Detect which cell encompasses the target text, then output its (x, y) center coordinate. 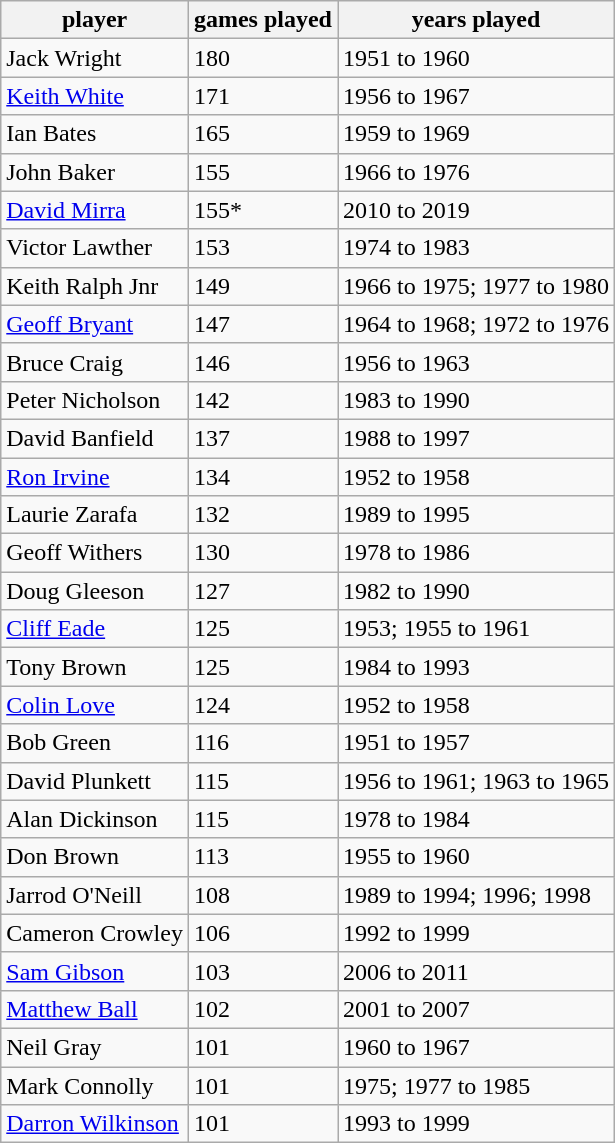
1993 to 1999 (476, 1124)
106 (262, 933)
David Plunkett (95, 781)
2010 to 2019 (476, 210)
147 (262, 324)
1955 to 1960 (476, 857)
146 (262, 362)
Darron Wilkinson (95, 1124)
130 (262, 553)
142 (262, 400)
149 (262, 286)
2001 to 2007 (476, 1009)
1959 to 1969 (476, 134)
102 (262, 1009)
Mark Connolly (95, 1085)
1956 to 1961; 1963 to 1965 (476, 781)
1978 to 1984 (476, 819)
Jarrod O'Neill (95, 895)
132 (262, 515)
1953; 1955 to 1961 (476, 629)
David Banfield (95, 438)
John Baker (95, 172)
1960 to 1967 (476, 1047)
Bruce Craig (95, 362)
1956 to 1963 (476, 362)
153 (262, 248)
Victor Lawther (95, 248)
Matthew Ball (95, 1009)
127 (262, 591)
137 (262, 438)
1951 to 1957 (476, 743)
player (95, 20)
Neil Gray (95, 1047)
1983 to 1990 (476, 400)
124 (262, 705)
games played (262, 20)
165 (262, 134)
1975; 1977 to 1985 (476, 1085)
134 (262, 477)
1992 to 1999 (476, 933)
Sam Gibson (95, 971)
Jack Wright (95, 58)
1951 to 1960 (476, 58)
103 (262, 971)
108 (262, 895)
1964 to 1968; 1972 to 1976 (476, 324)
Don Brown (95, 857)
1984 to 1993 (476, 667)
1956 to 1967 (476, 96)
Tony Brown (95, 667)
Keith White (95, 96)
113 (262, 857)
155 (262, 172)
1974 to 1983 (476, 248)
1989 to 1995 (476, 515)
Cliff Eade (95, 629)
1966 to 1975; 1977 to 1980 (476, 286)
Peter Nicholson (95, 400)
Bob Green (95, 743)
Ron Irvine (95, 477)
Cameron Crowley (95, 933)
Geoff Bryant (95, 324)
1966 to 1976 (476, 172)
1982 to 1990 (476, 591)
years played (476, 20)
Alan Dickinson (95, 819)
1989 to 1994; 1996; 1998 (476, 895)
171 (262, 96)
David Mirra (95, 210)
180 (262, 58)
116 (262, 743)
Ian Bates (95, 134)
Geoff Withers (95, 553)
Keith Ralph Jnr (95, 286)
2006 to 2011 (476, 971)
155* (262, 210)
Colin Love (95, 705)
1978 to 1986 (476, 553)
1988 to 1997 (476, 438)
Laurie Zarafa (95, 515)
Doug Gleeson (95, 591)
